From the cell containing the given text, extract its center point as (X, Y) coordinate. 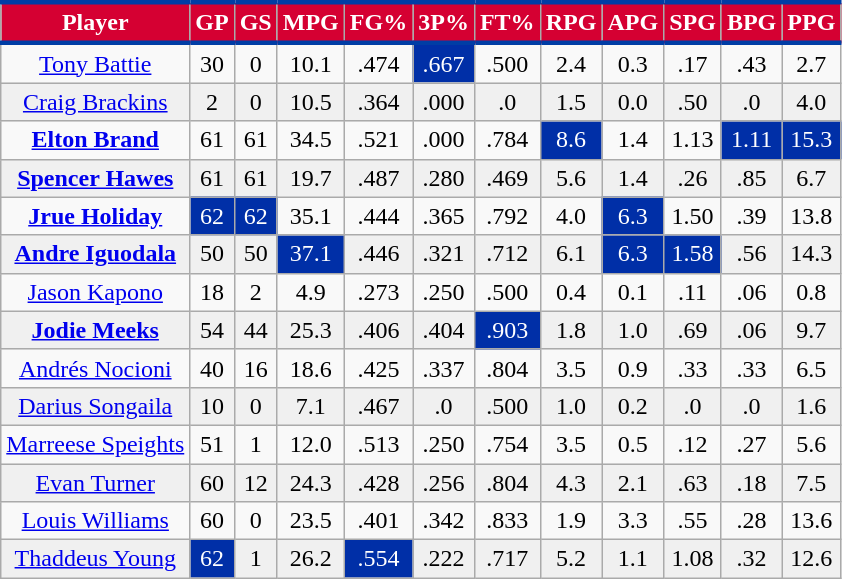
0.3 (633, 63)
.273 (378, 292)
51 (212, 444)
.903 (507, 330)
12.6 (812, 559)
.26 (693, 178)
7.5 (812, 483)
4.3 (571, 483)
.27 (751, 444)
Andre Iguodala (96, 254)
Thaddeus Young (96, 559)
.401 (378, 521)
25.3 (310, 330)
Louis Williams (96, 521)
9.7 (812, 330)
.521 (378, 140)
1.50 (693, 216)
.55 (693, 521)
0.2 (633, 406)
.50 (693, 102)
.11 (693, 292)
.513 (378, 444)
.321 (444, 254)
6.1 (571, 254)
.17 (693, 63)
FT% (507, 22)
0.5 (633, 444)
.425 (378, 368)
.444 (378, 216)
Andrés Nocioni (96, 368)
2.4 (571, 63)
13.6 (812, 521)
35.1 (310, 216)
GP (212, 22)
RPG (571, 22)
Jodie Meeks (96, 330)
0.1 (633, 292)
Craig Brackins (96, 102)
5.2 (571, 559)
.18 (751, 483)
Evan Turner (96, 483)
23.5 (310, 521)
.63 (693, 483)
.365 (444, 216)
SPG (693, 22)
.256 (444, 483)
1.5 (571, 102)
12.0 (310, 444)
Jason Kapono (96, 292)
.833 (507, 521)
FG% (378, 22)
.32 (751, 559)
Spencer Hawes (96, 178)
4.9 (310, 292)
Jrue Holiday (96, 216)
.69 (693, 330)
.28 (751, 521)
1.8 (571, 330)
.85 (751, 178)
0.9 (633, 368)
BPG (751, 22)
10 (212, 406)
2.7 (812, 63)
0.0 (633, 102)
.667 (444, 63)
44 (256, 330)
.404 (444, 330)
.56 (751, 254)
26.2 (310, 559)
MPG (310, 22)
13.8 (812, 216)
.792 (507, 216)
8.6 (571, 140)
1.13 (693, 140)
24.3 (310, 483)
.784 (507, 140)
Elton Brand (96, 140)
.754 (507, 444)
.712 (507, 254)
6.7 (812, 178)
.337 (444, 368)
.469 (507, 178)
Darius Songaila (96, 406)
.364 (378, 102)
6.5 (812, 368)
.487 (378, 178)
PPG (812, 22)
16 (256, 368)
.280 (444, 178)
12 (256, 483)
7.1 (310, 406)
34.5 (310, 140)
.342 (444, 521)
37.1 (310, 254)
1.08 (693, 559)
.467 (378, 406)
15.3 (812, 140)
54 (212, 330)
1.6 (812, 406)
10.1 (310, 63)
3.3 (633, 521)
.474 (378, 63)
1.11 (751, 140)
.222 (444, 559)
30 (212, 63)
18.6 (310, 368)
Tony Battie (96, 63)
.39 (751, 216)
1.1 (633, 559)
Player (96, 22)
1.58 (693, 254)
19.7 (310, 178)
0.8 (812, 292)
APG (633, 22)
.554 (378, 559)
10.5 (310, 102)
GS (256, 22)
.406 (378, 330)
.446 (378, 254)
.12 (693, 444)
Marreese Speights (96, 444)
1.9 (571, 521)
.717 (507, 559)
18 (212, 292)
2.1 (633, 483)
.428 (378, 483)
3P% (444, 22)
0.4 (571, 292)
40 (212, 368)
14.3 (812, 254)
.43 (751, 63)
